Extract the [X, Y] coordinate from the center of the cell holding the provided text.  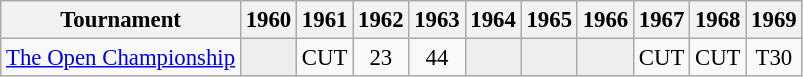
44 [437, 58]
1963 [437, 20]
1962 [381, 20]
1967 [661, 20]
The Open Championship [121, 58]
1960 [268, 20]
T30 [774, 58]
1964 [493, 20]
23 [381, 58]
1969 [774, 20]
1965 [549, 20]
Tournament [121, 20]
1968 [718, 20]
1961 [325, 20]
1966 [605, 20]
